Locate the cell with the specified text and output its (x, y) center coordinate. 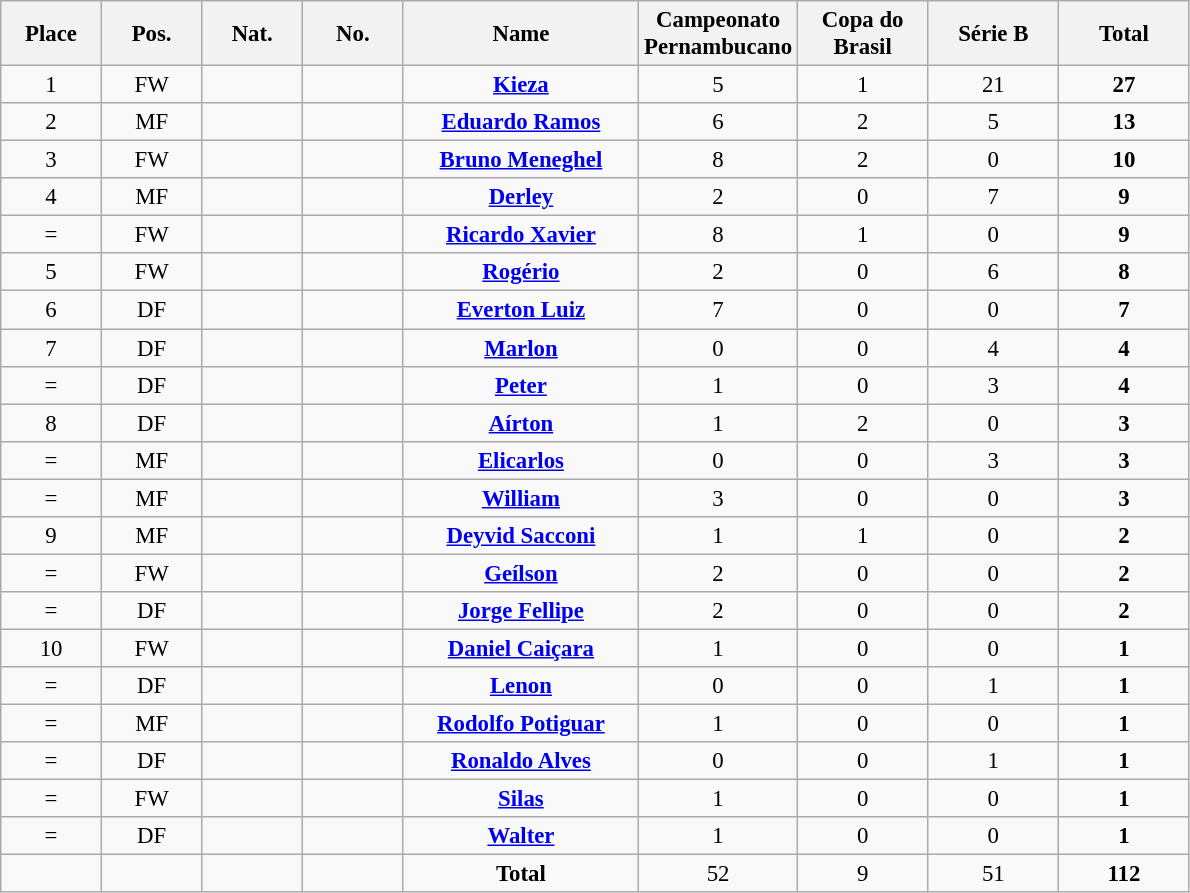
Rodolfo Potiguar (521, 724)
Peter (521, 385)
Derley (521, 197)
No. (354, 34)
Marlon (521, 348)
Jorge Fellipe (521, 611)
Name (521, 34)
Ricardo Xavier (521, 235)
Daniel Caiçara (521, 648)
Everton Luiz (521, 310)
Nat. (252, 34)
112 (1124, 874)
Aírton (521, 423)
13 (1124, 122)
Rogério (521, 273)
Geílson (521, 573)
51 (994, 874)
Copa do Brasil (862, 34)
27 (1124, 85)
Pos. (152, 34)
William (521, 498)
Walter (521, 836)
52 (718, 874)
Lenon (521, 686)
Eduardo Ramos (521, 122)
Deyvid Sacconi (521, 536)
Silas (521, 799)
Série B (994, 34)
Kieza (521, 85)
Elicarlos (521, 460)
Bruno Meneghel (521, 160)
Campeonato Pernambucano (718, 34)
21 (994, 85)
Ronaldo Alves (521, 761)
Place (52, 34)
